Search for the cell housing the specified text and yield its [X, Y] center coordinate. 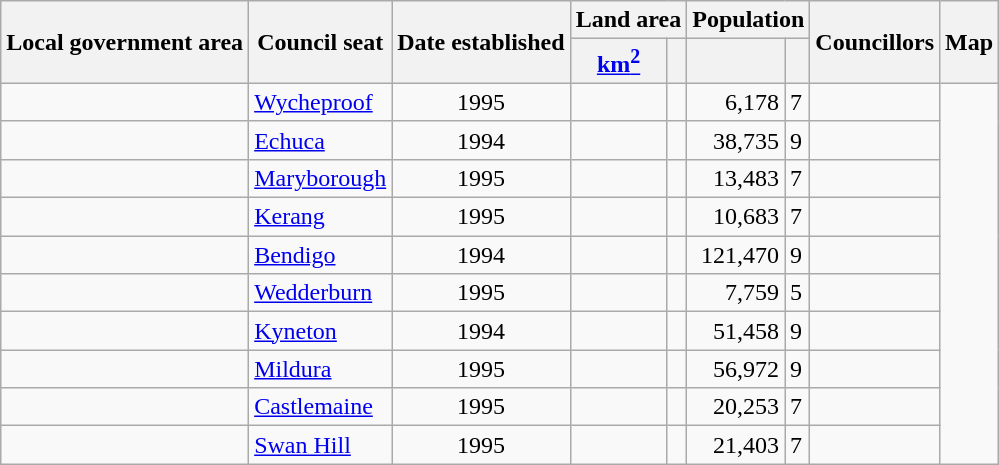
Population [748, 20]
13,483 [736, 178]
Echuca [320, 140]
Map [970, 42]
6,178 [736, 102]
Castlemaine [320, 407]
121,470 [736, 255]
Kerang [320, 217]
5 [796, 293]
38,735 [736, 140]
Mildura [320, 369]
21,403 [736, 445]
Councillors [875, 42]
Maryborough [320, 178]
Date established [481, 42]
56,972 [736, 369]
Local government area [125, 42]
Wycheproof [320, 102]
Bendigo [320, 255]
Kyneton [320, 331]
km2 [618, 62]
10,683 [736, 217]
7,759 [736, 293]
Wedderburn [320, 293]
Council seat [320, 42]
Land area [628, 20]
Swan Hill [320, 445]
51,458 [736, 331]
20,253 [736, 407]
